Search for the cell housing the specified text and yield its (x, y) center coordinate. 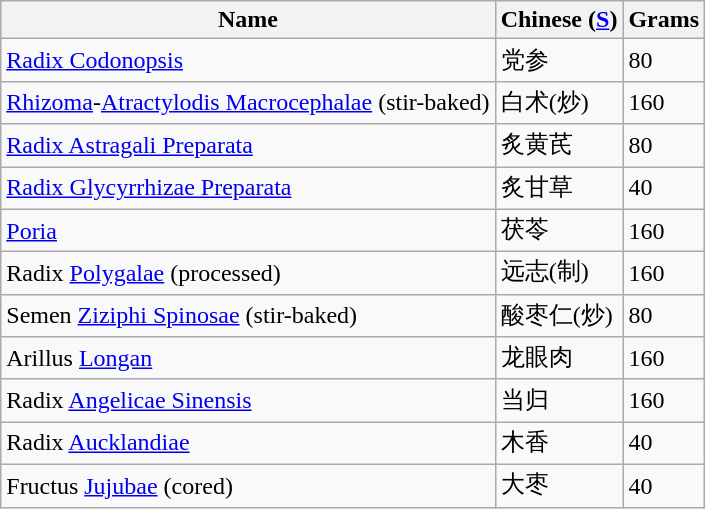
Radix Codonopsis (248, 60)
当归 (559, 400)
Radix Glycyrrhizae Preparata (248, 188)
茯苓 (559, 230)
Radix Astragali Preparata (248, 146)
远志(制) (559, 274)
Grams (664, 20)
大枣 (559, 486)
Poria (248, 230)
Radix Angelicae Sinensis (248, 400)
Semen Ziziphi Spinosae (stir-baked) (248, 316)
龙眼肉 (559, 358)
Fructus Jujubae (cored) (248, 486)
炙甘草 (559, 188)
Name (248, 20)
Radix Polygalae (processed) (248, 274)
Rhizoma-Atractylodis Macrocephalae (stir-baked) (248, 102)
党参 (559, 60)
白术(炒) (559, 102)
Arillus Longan (248, 358)
Chinese (S) (559, 20)
炙黄芪 (559, 146)
酸枣仁(炒) (559, 316)
木香 (559, 444)
Radix Aucklandiae (248, 444)
